Pinpoint the cell where the given text exists, returning its (X, Y) midpoint coordinate. 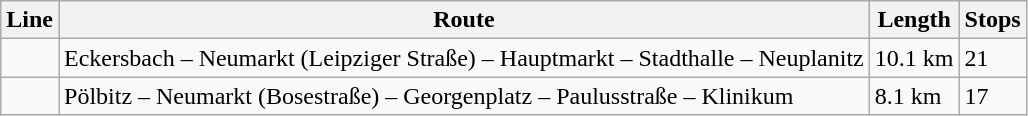
Length (914, 20)
10.1 km (914, 58)
8.1 km (914, 96)
17 (992, 96)
Route (464, 20)
Eckersbach – Neumarkt (Leipziger Straße) – Hauptmarkt – Stadthalle – Neuplanitz (464, 58)
Stops (992, 20)
21 (992, 58)
Line (30, 20)
Pölbitz – Neumarkt (Bosestraße) – Georgenplatz – Paulusstraße – Klinikum (464, 96)
